Capture the cell that displays the provided text and extract its (x, y) central coordinate. 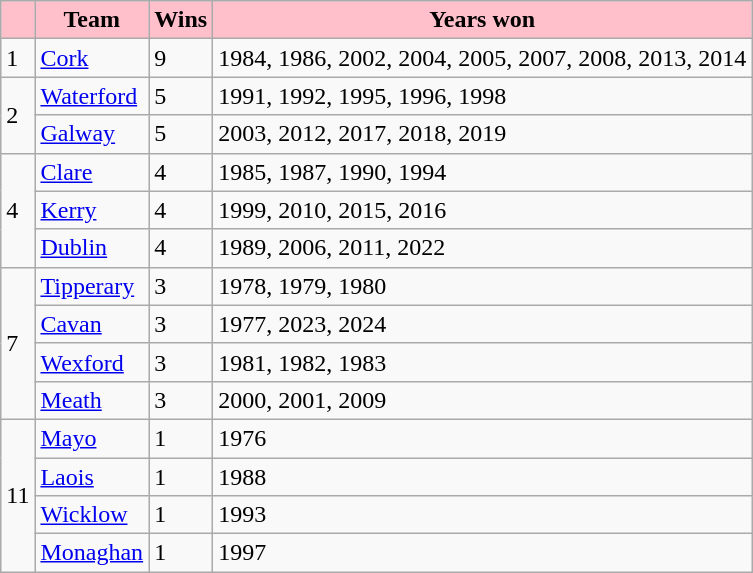
1981, 1982, 1983 (482, 362)
Waterford (92, 96)
Kerry (92, 210)
Wins (181, 20)
Dublin (92, 248)
Laois (92, 477)
1997 (482, 553)
Galway (92, 134)
1985, 1987, 1990, 1994 (482, 172)
Meath (92, 400)
Wexford (92, 362)
Wicklow (92, 515)
Years won (482, 20)
1989, 2006, 2011, 2022 (482, 248)
Clare (92, 172)
2000, 2001, 2009 (482, 400)
1999, 2010, 2015, 2016 (482, 210)
11 (18, 495)
9 (181, 58)
1976 (482, 438)
Cork (92, 58)
2003, 2012, 2017, 2018, 2019 (482, 134)
Cavan (92, 324)
Monaghan (92, 553)
Mayo (92, 438)
2 (18, 115)
Tipperary (92, 286)
1991, 1992, 1995, 1996, 1998 (482, 96)
1993 (482, 515)
1977, 2023, 2024 (482, 324)
1984, 1986, 2002, 2004, 2005, 2007, 2008, 2013, 2014 (482, 58)
Team (92, 20)
1978, 1979, 1980 (482, 286)
7 (18, 343)
1988 (482, 477)
